Identify which cell holds the provided text, then report its [x, y] central coordinate. 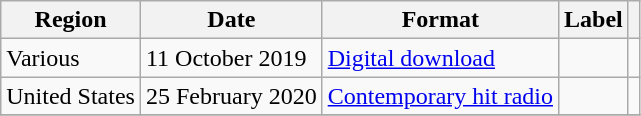
25 February 2020 [231, 96]
United States [71, 96]
Format [440, 20]
Digital download [440, 58]
Various [71, 58]
Contemporary hit radio [440, 96]
11 October 2019 [231, 58]
Date [231, 20]
Region [71, 20]
Label [594, 20]
